For the text-containing cell, return its midpoint in [X, Y] coordinate format. 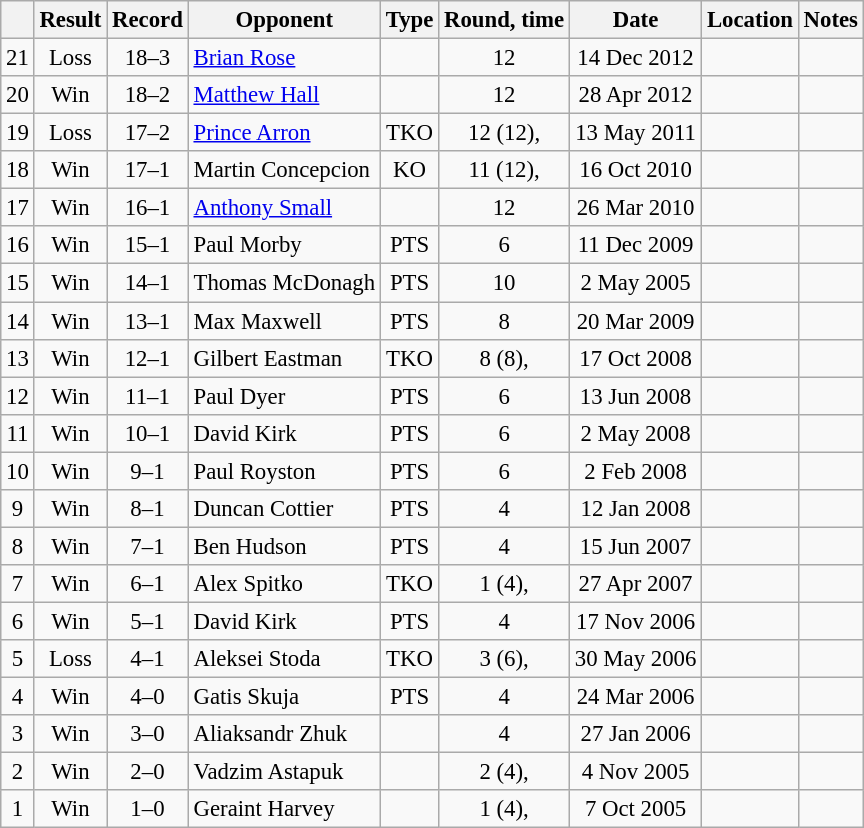
Ben Hudson [284, 546]
Duncan Cottier [284, 509]
Brian Rose [284, 58]
15 Jun 2007 [636, 546]
Paul Morby [284, 245]
13 May 2011 [636, 133]
Gilbert Eastman [284, 358]
Notes [830, 20]
14 [18, 321]
15–1 [148, 245]
17 Nov 2006 [636, 621]
17–1 [148, 170]
Vadzim Astapuk [284, 772]
Location [750, 20]
30 May 2006 [636, 659]
Paul Royston [284, 471]
Round, time [504, 20]
Prince Arron [284, 133]
14 Dec 2012 [636, 58]
7 Oct 2005 [636, 809]
Paul Dyer [284, 396]
16 Oct 2010 [636, 170]
11 [18, 433]
11 Dec 2009 [636, 245]
16–1 [148, 208]
2 May 2005 [636, 283]
11–1 [148, 396]
Aleksei Stoda [284, 659]
6–1 [148, 584]
9–1 [148, 471]
1–0 [148, 809]
2 (4), [504, 772]
27 Apr 2007 [636, 584]
18–2 [148, 95]
Result [70, 20]
Martin Concepcion [284, 170]
4 Nov 2005 [636, 772]
26 Mar 2010 [636, 208]
13–1 [148, 321]
4–0 [148, 697]
2–0 [148, 772]
Matthew Hall [284, 95]
28 Apr 2012 [636, 95]
13 Jun 2008 [636, 396]
4–1 [148, 659]
1 [18, 809]
Geraint Harvey [284, 809]
27 Jan 2006 [636, 734]
2 May 2008 [636, 433]
17 [18, 208]
20 Mar 2009 [636, 321]
KO [409, 170]
2 [18, 772]
11 (12), [504, 170]
Record [148, 20]
Anthony Small [284, 208]
24 Mar 2006 [636, 697]
16 [18, 245]
19 [18, 133]
12–1 [148, 358]
3 (6), [504, 659]
9 [18, 509]
Alex Spitko [284, 584]
8 (8), [504, 358]
15 [18, 283]
7 [18, 584]
14–1 [148, 283]
2 Feb 2008 [636, 471]
17–2 [148, 133]
3–0 [148, 734]
7–1 [148, 546]
10–1 [148, 433]
Type [409, 20]
20 [18, 95]
18–3 [148, 58]
Gatis Skuja [284, 697]
12 (12), [504, 133]
Thomas McDonagh [284, 283]
12 Jan 2008 [636, 509]
5 [18, 659]
17 Oct 2008 [636, 358]
3 [18, 734]
Date [636, 20]
8–1 [148, 509]
21 [18, 58]
Opponent [284, 20]
Aliaksandr Zhuk [284, 734]
Max Maxwell [284, 321]
13 [18, 358]
18 [18, 170]
5–1 [148, 621]
